Capture the cell that displays the provided text and extract its [x, y] central coordinate. 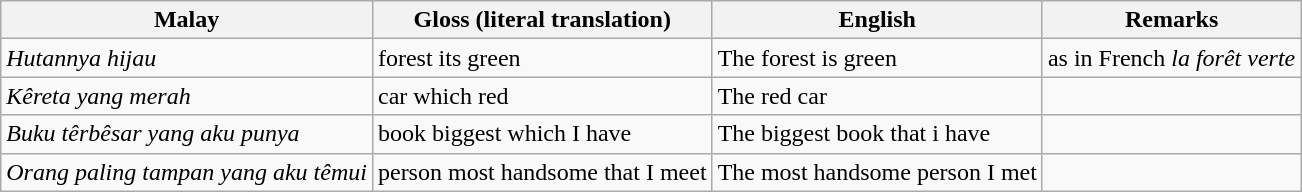
forest its green [542, 58]
The red car [877, 96]
Hutannya hijau [187, 58]
Remarks [1171, 20]
English [877, 20]
car which red [542, 96]
person most handsome that I meet [542, 172]
Gloss (literal translation) [542, 20]
Orang paling tampan yang aku têmui [187, 172]
Buku têrbêsar yang aku punya [187, 134]
as in French la forêt verte [1171, 58]
Kêreta yang merah [187, 96]
The biggest book that i have [877, 134]
Malay [187, 20]
The most handsome person I met [877, 172]
book biggest which I have [542, 134]
The forest is green [877, 58]
